Provide the (X, Y) coordinate of the cell's center where the given text is located.  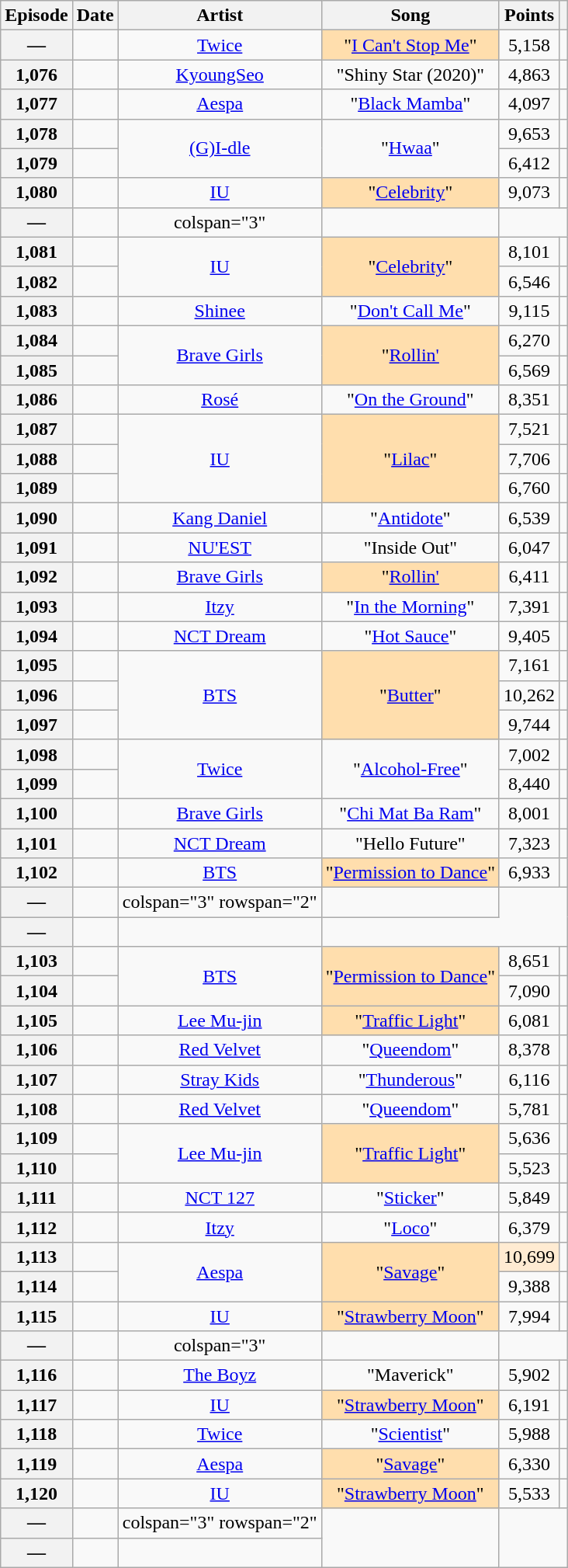
1,078 (36, 134)
6,569 (529, 370)
10,699 (529, 1257)
7,323 (529, 843)
"Chi Mat Ba Ram" (410, 813)
1,108 (36, 1109)
1,112 (36, 1227)
1,077 (36, 104)
1,114 (36, 1286)
1,093 (36, 607)
7,090 (529, 991)
"Lilac" (410, 459)
"Hello Future" (410, 843)
"Loco" (410, 1227)
1,089 (36, 488)
The Boyz (220, 1375)
5,523 (529, 1168)
6,411 (529, 577)
6,412 (529, 163)
9,653 (529, 134)
Date (95, 16)
6,116 (529, 1080)
8,651 (529, 961)
Episode (36, 16)
6,330 (529, 1464)
9,115 (529, 311)
6,760 (529, 488)
5,533 (529, 1493)
1,110 (36, 1168)
1,096 (36, 695)
6,270 (529, 340)
1,120 (36, 1493)
1,109 (36, 1139)
1,105 (36, 1020)
"Shiny Star (2020)" (410, 75)
8,001 (529, 813)
1,111 (36, 1198)
1,098 (36, 754)
KyoungSeo (220, 75)
"On the Ground" (410, 400)
1,115 (36, 1316)
1,100 (36, 813)
"Butter" (410, 695)
6,191 (529, 1405)
"Black Mamba" (410, 104)
8,351 (529, 400)
1,099 (36, 784)
Stray Kids (220, 1080)
5,636 (529, 1139)
5,158 (529, 45)
"Hwaa" (410, 148)
1,113 (36, 1257)
1,095 (36, 666)
1,083 (36, 311)
1,080 (36, 193)
1,118 (36, 1434)
1,082 (36, 281)
4,863 (529, 75)
1,079 (36, 163)
8,440 (529, 784)
7,161 (529, 666)
6,081 (529, 1020)
1,092 (36, 577)
6,933 (529, 873)
6,047 (529, 548)
"I Can't Stop Me" (410, 45)
6,546 (529, 281)
4,097 (529, 104)
7,706 (529, 459)
1,087 (36, 429)
1,104 (36, 991)
1,084 (36, 340)
1,090 (36, 518)
7,994 (529, 1316)
"Sticker" (410, 1198)
5,849 (529, 1198)
1,076 (36, 75)
NU'EST (220, 548)
1,085 (36, 370)
Artist (220, 16)
1,091 (36, 548)
6,379 (529, 1227)
5,781 (529, 1109)
Shinee (220, 311)
"Antidote" (410, 518)
6,539 (529, 518)
1,086 (36, 400)
"Hot Sauce" (410, 636)
1,094 (36, 636)
"Alcohol-Free" (410, 769)
NCT 127 (220, 1198)
5,988 (529, 1434)
9,405 (529, 636)
1,081 (36, 252)
8,378 (529, 1050)
1,119 (36, 1464)
"In the Morning" (410, 607)
Kang Daniel (220, 518)
1,102 (36, 873)
Rosé (220, 400)
Points (529, 16)
1,097 (36, 725)
8,101 (529, 252)
1,106 (36, 1050)
7,002 (529, 754)
1,103 (36, 961)
5,902 (529, 1375)
7,391 (529, 607)
1,088 (36, 459)
1,117 (36, 1405)
9,073 (529, 193)
1,101 (36, 843)
1,116 (36, 1375)
9,744 (529, 725)
"Maverick" (410, 1375)
(G)I-dle (220, 148)
7,521 (529, 429)
"Thunderous" (410, 1080)
9,388 (529, 1286)
10,262 (529, 695)
"Scientist" (410, 1434)
"Don't Call Me" (410, 311)
"Inside Out" (410, 548)
Song (410, 16)
1,107 (36, 1080)
